Scan for the cell matching the given text and deliver its (x, y) coordinate at center. 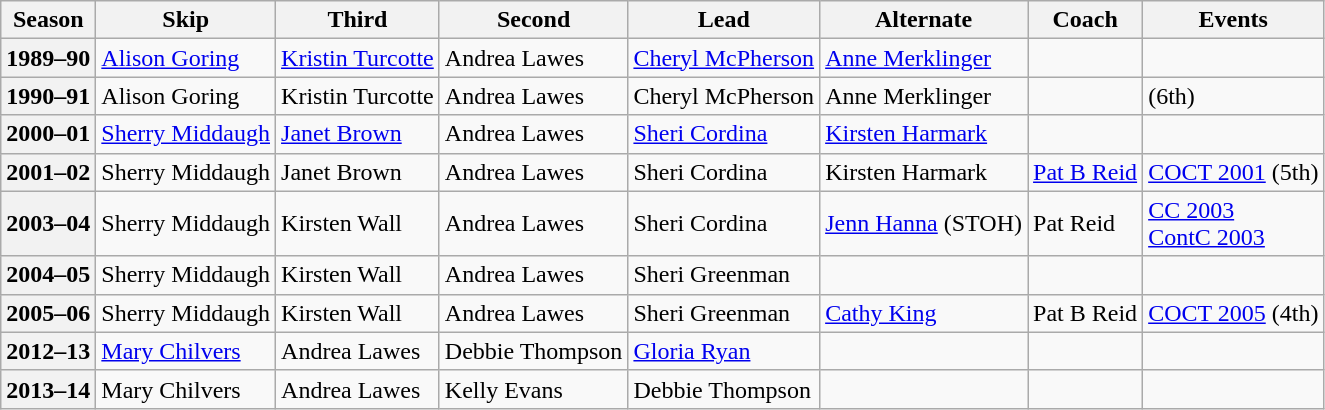
Third (358, 20)
2000–01 (48, 134)
2012–13 (48, 351)
2003–04 (48, 224)
Alternate (924, 20)
(6th) (1234, 96)
Skip (186, 20)
Pat Reid (1086, 224)
Kelly Evans (534, 389)
COCT 2001 (5th) (1234, 172)
2001–02 (48, 172)
2013–14 (48, 389)
1989–90 (48, 58)
Gloria Ryan (724, 351)
Coach (1086, 20)
Season (48, 20)
COCT 2005 (4th) (1234, 313)
2004–05 (48, 275)
Lead (724, 20)
2005–06 (48, 313)
Cathy King (924, 313)
Events (1234, 20)
Second (534, 20)
1990–91 (48, 96)
CC 2003 ContC 2003 (1234, 224)
Jenn Hanna (STOH) (924, 224)
